Output the (x, y) coordinate of the center of the cell containing the given text.  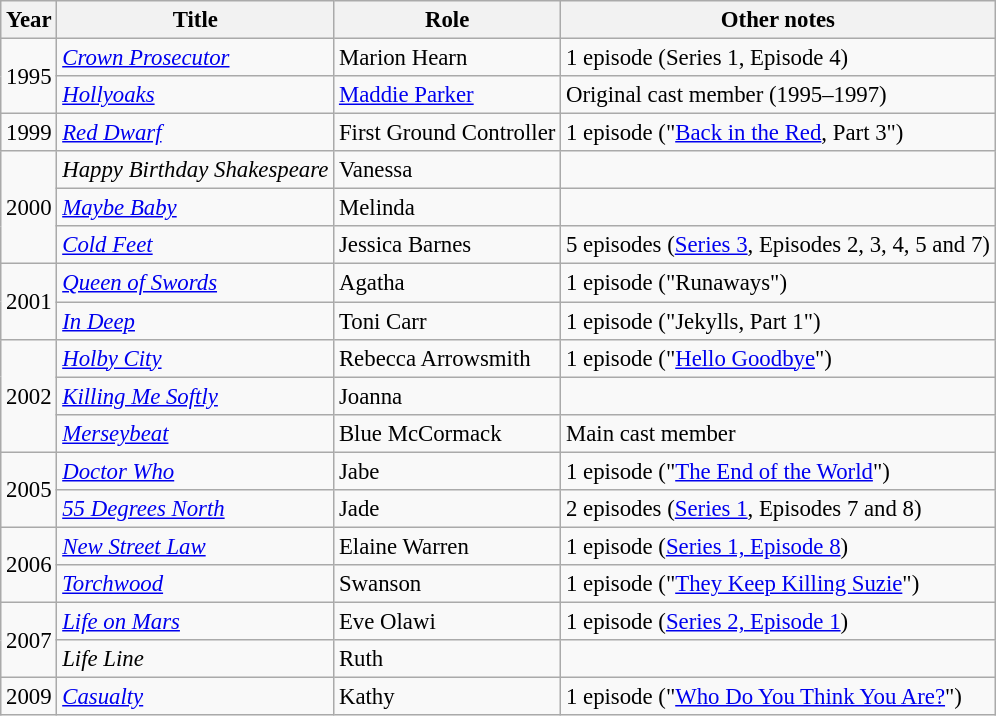
Holby City (196, 358)
Hollyoaks (196, 95)
Queen of Swords (196, 283)
Swanson (448, 584)
2006 (29, 564)
2000 (29, 208)
2009 (29, 697)
In Deep (196, 321)
Original cast member (1995–1997) (778, 95)
Red Dwarf (196, 133)
Agatha (448, 283)
Eve Olawi (448, 621)
Jade (448, 509)
1995 (29, 76)
1 episode (Series 2, Episode 1) (778, 621)
Toni Carr (448, 321)
2002 (29, 396)
Happy Birthday Shakespeare (196, 170)
New Street Law (196, 546)
2007 (29, 640)
Melinda (448, 208)
Role (448, 20)
Jabe (448, 471)
Main cast member (778, 433)
Killing Me Softly (196, 396)
Vanessa (448, 170)
Torchwood (196, 584)
1 episode ("Back in the Red, Part 3") (778, 133)
Maybe Baby (196, 208)
55 Degrees North (196, 509)
2001 (29, 302)
2 episodes (Series 1, Episodes 7 and 8) (778, 509)
Cold Feet (196, 245)
Ruth (448, 659)
Marion Hearn (448, 58)
Joanna (448, 396)
Elaine Warren (448, 546)
1 episode ("Jekylls, Part 1") (778, 321)
1 episode ("Hello Goodbye") (778, 358)
Merseybeat (196, 433)
Rebecca Arrowsmith (448, 358)
Blue McCormack (448, 433)
Casualty (196, 697)
Title (196, 20)
1 episode (Series 1, Episode 8) (778, 546)
Life Line (196, 659)
Crown Prosecutor (196, 58)
Kathy (448, 697)
1999 (29, 133)
Year (29, 20)
Doctor Who (196, 471)
5 episodes (Series 3, Episodes 2, 3, 4, 5 and 7) (778, 245)
Life on Mars (196, 621)
1 episode (Series 1, Episode 4) (778, 58)
1 episode ("The End of the World") (778, 471)
1 episode ("Runaways") (778, 283)
Maddie Parker (448, 95)
Jessica Barnes (448, 245)
2005 (29, 490)
First Ground Controller (448, 133)
1 episode ("They Keep Killing Suzie") (778, 584)
Other notes (778, 20)
1 episode ("Who Do You Think You Are?") (778, 697)
